From the cell containing the given text, extract its center point as [X, Y] coordinate. 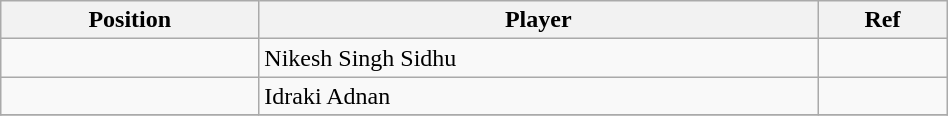
Player [538, 20]
Ref [882, 20]
Nikesh Singh Sidhu [538, 58]
Idraki Adnan [538, 96]
Position [130, 20]
